Provide the [x, y] coordinate of the cell's center where the given text is located.  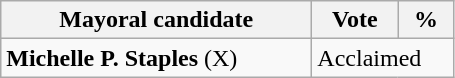
Acclaimed [383, 58]
Michelle P. Staples (X) [156, 58]
% [426, 20]
Mayoral candidate [156, 20]
Vote [355, 20]
